Search for the cell housing the specified text and yield its (X, Y) center coordinate. 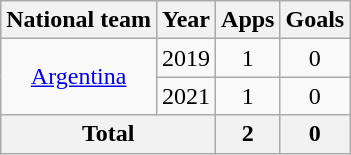
Total (108, 134)
National team (79, 20)
2019 (186, 58)
Argentina (79, 77)
2021 (186, 96)
Year (186, 20)
2 (248, 134)
Goals (315, 20)
Apps (248, 20)
